Determine the [X, Y] coordinate at the center of the cell enclosing the given text.  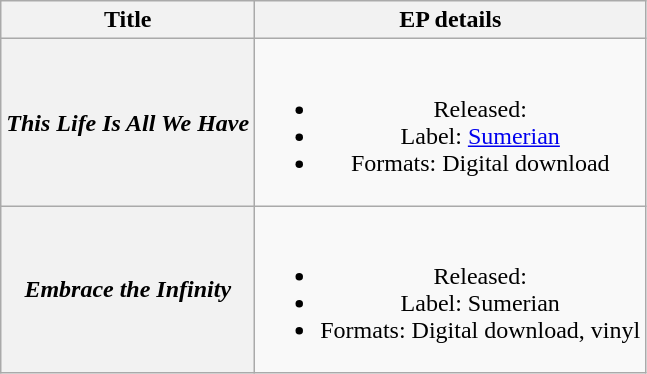
Embrace the Infinity [128, 290]
EP details [450, 20]
Title [128, 20]
Released: Label: SumerianFormats: Digital download, vinyl [450, 290]
This Life Is All We Have [128, 122]
Released: Label: SumerianFormats: Digital download [450, 122]
